Pinpoint the cell where the given text exists, returning its [X, Y] midpoint coordinate. 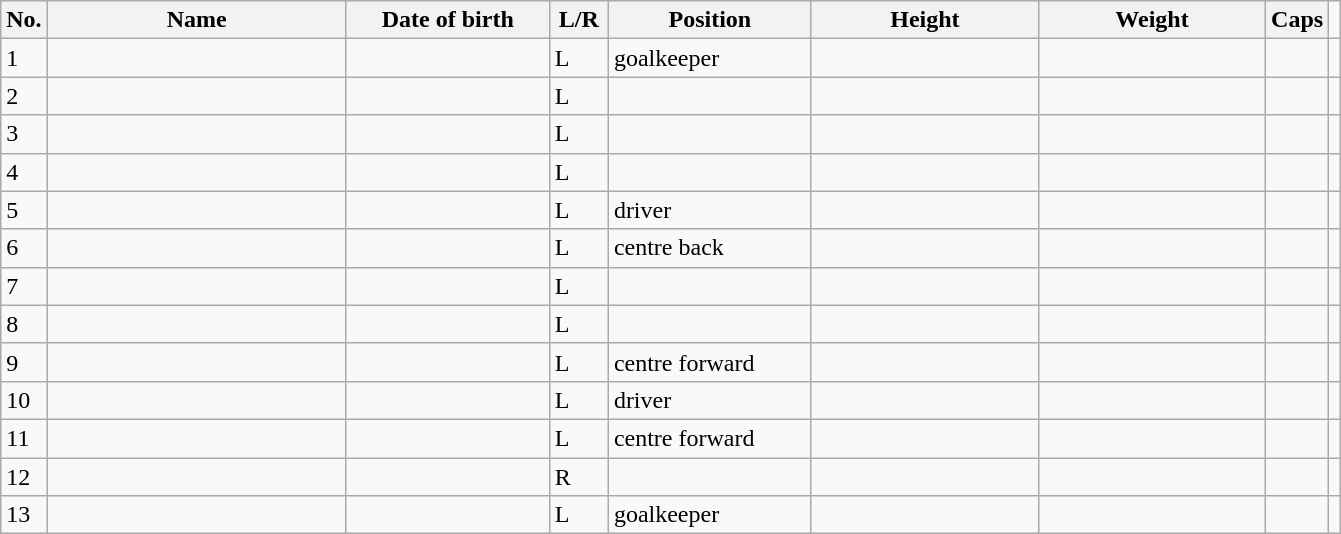
1 [24, 58]
No. [24, 20]
3 [24, 134]
9 [24, 362]
12 [24, 477]
2 [24, 96]
R [578, 477]
10 [24, 400]
Caps [1298, 20]
5 [24, 210]
Position [710, 20]
Date of birth [448, 20]
centre back [710, 248]
7 [24, 286]
11 [24, 438]
Name [196, 20]
13 [24, 515]
4 [24, 172]
Weight [1152, 20]
Height [924, 20]
6 [24, 248]
8 [24, 324]
L/R [578, 20]
